Locate the cell with the specified text and output its (x, y) center coordinate. 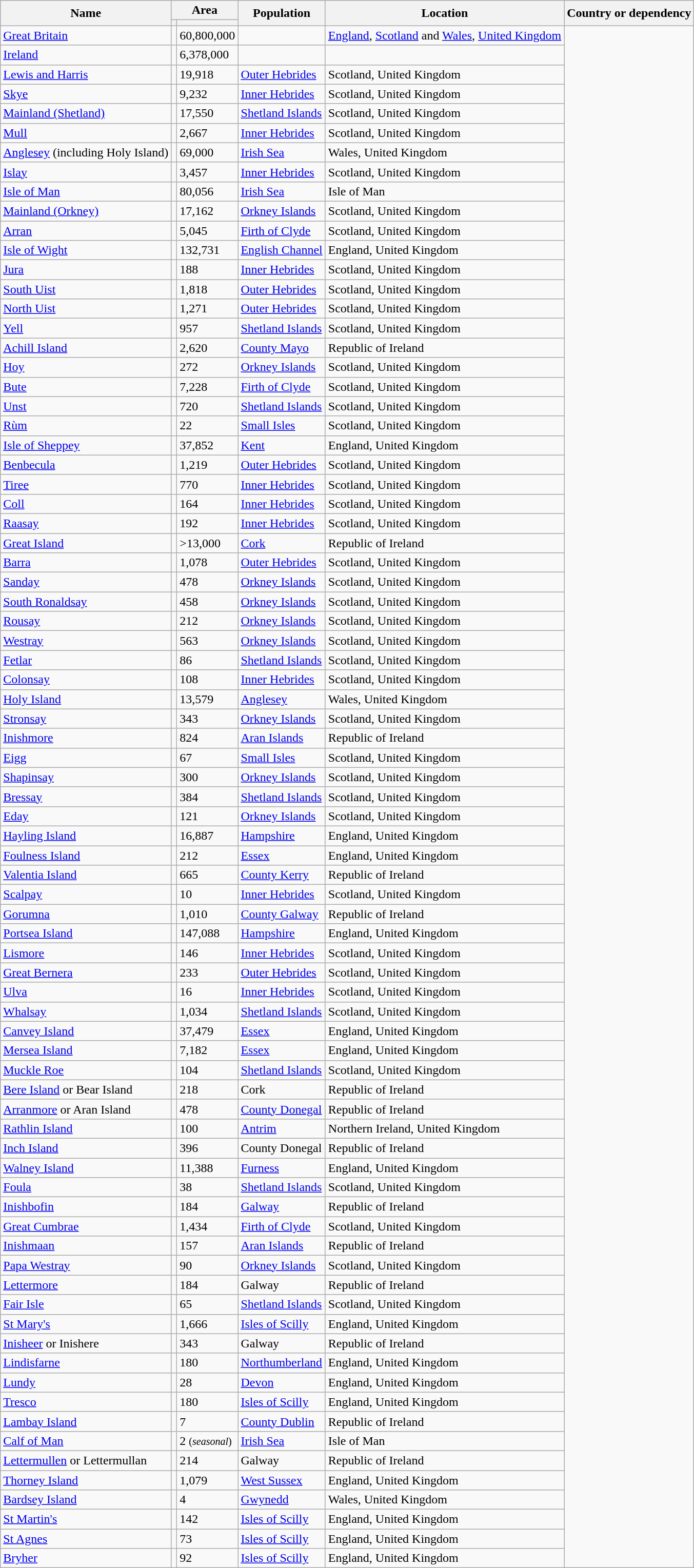
Lambay Island (86, 1421)
Lundy (86, 1382)
Bressay (86, 797)
1,219 (207, 465)
384 (207, 797)
Arranmore or Aran Island (86, 1109)
214 (207, 1460)
3,457 (207, 172)
9,232 (207, 94)
2,620 (207, 348)
142 (207, 1519)
396 (207, 1148)
37,852 (207, 445)
720 (207, 406)
218 (207, 1089)
Hoy (86, 367)
957 (207, 328)
60,800,000 (207, 35)
Mull (86, 133)
Rùm (86, 426)
146 (207, 953)
1,078 (207, 563)
Lettermore (86, 1285)
16,887 (207, 836)
157 (207, 1246)
Country or dependency (629, 13)
Eigg (86, 758)
Lindisfarne (86, 1363)
164 (207, 504)
Westray (86, 641)
Name (86, 13)
Ireland (86, 55)
County Galway (282, 914)
Fetlar (86, 660)
1,271 (207, 309)
Canvey Island (86, 1031)
665 (207, 875)
Lettermullen or Lettermullan (86, 1460)
Stronsay (86, 719)
Northumberland (282, 1363)
English Channel (282, 250)
4 (207, 1500)
147,088 (207, 934)
300 (207, 777)
Tresco (86, 1402)
Sanday (86, 582)
Rathlin Island (86, 1128)
Achill Island (86, 348)
Papa Westray (86, 1265)
132,731 (207, 250)
7 (207, 1421)
Lewis and Harris (86, 74)
Fair Isle (86, 1304)
Great Island (86, 543)
Location (444, 13)
County Kerry (282, 875)
North Uist (86, 309)
England, Scotland and Wales, United Kingdom (444, 35)
St Mary's (86, 1324)
10 (207, 895)
1,666 (207, 1324)
Ulva (86, 992)
100 (207, 1128)
South Ronaldsay (86, 602)
5,045 (207, 230)
563 (207, 641)
7,182 (207, 1050)
Hayling Island (86, 836)
17,550 (207, 113)
St Agnes (86, 1539)
7,228 (207, 387)
Population (282, 13)
188 (207, 270)
Unst (86, 406)
22 (207, 426)
Jura (86, 270)
Raasay (86, 523)
Thorney Island (86, 1480)
16 (207, 992)
Mainland (Shetland) (86, 113)
1,818 (207, 289)
Muckle Roe (86, 1070)
Walney Island (86, 1168)
Barra (86, 563)
St Martin's (86, 1519)
Arran (86, 230)
Isle of Sheppey (86, 445)
104 (207, 1070)
80,056 (207, 191)
South Uist (86, 289)
37,479 (207, 1031)
Whalsay (86, 1011)
108 (207, 680)
Bryher (86, 1558)
County Dublin (282, 1421)
92 (207, 1558)
Calf of Man (86, 1441)
Northern Ireland, United Kingdom (444, 1128)
Rousay (86, 621)
Gwynedd (282, 1500)
Shapinsay (86, 777)
Gorumna (86, 914)
Islay (86, 172)
Scalpay (86, 895)
Bardsey Island (86, 1500)
Inishbofin (86, 1207)
28 (207, 1382)
17,162 (207, 211)
West Sussex (282, 1480)
86 (207, 660)
1,434 (207, 1226)
Anglesey (including Holy Island) (86, 152)
Yell (86, 328)
Lismore (86, 953)
2,667 (207, 133)
67 (207, 758)
Benbecula (86, 465)
Bere Island or Bear Island (86, 1089)
272 (207, 367)
County Mayo (282, 348)
Foulness Island (86, 855)
Colonsay (86, 680)
65 (207, 1304)
Great Britain (86, 35)
Inishmore (86, 738)
Mersea Island (86, 1050)
90 (207, 1265)
Inishmaan (86, 1246)
Devon (282, 1382)
69,000 (207, 152)
Furness (282, 1168)
19,918 (207, 74)
192 (207, 523)
>13,000 (207, 543)
Inch Island (86, 1148)
13,579 (207, 699)
Skye (86, 94)
Tiree (86, 484)
38 (207, 1187)
Great Cumbrae (86, 1226)
Coll (86, 504)
73 (207, 1539)
Great Bernera (86, 972)
Kent (282, 445)
Valentia Island (86, 875)
Inisheer or Inishere (86, 1343)
Eday (86, 816)
824 (207, 738)
6,378,000 (207, 55)
2 (seasonal) (207, 1441)
458 (207, 602)
1,010 (207, 914)
Bute (86, 387)
1,034 (207, 1011)
Isle of Wight (86, 250)
233 (207, 972)
Area (205, 10)
1,079 (207, 1480)
770 (207, 484)
Anglesey (282, 699)
Holy Island (86, 699)
Mainland (Orkney) (86, 211)
Antrim (282, 1128)
Foula (86, 1187)
11,388 (207, 1168)
121 (207, 816)
Portsea Island (86, 934)
